For the text-containing cell, return its midpoint in [X, Y] coordinate format. 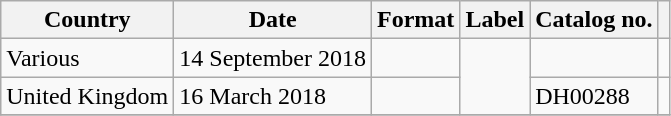
Various [88, 58]
16 March 2018 [273, 96]
Date [273, 20]
Label [495, 20]
Catalog no. [594, 20]
Format [416, 20]
United Kingdom [88, 96]
DH00288 [594, 96]
14 September 2018 [273, 58]
Country [88, 20]
